Scan for the cell matching the given text and deliver its (X, Y) coordinate at center. 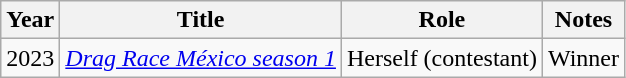
Winner (583, 58)
Notes (583, 20)
2023 (30, 58)
Drag Race México season 1 (201, 58)
Title (201, 20)
Role (442, 20)
Year (30, 20)
Herself (contestant) (442, 58)
